Output the (x, y) coordinate of the center of the cell containing the given text.  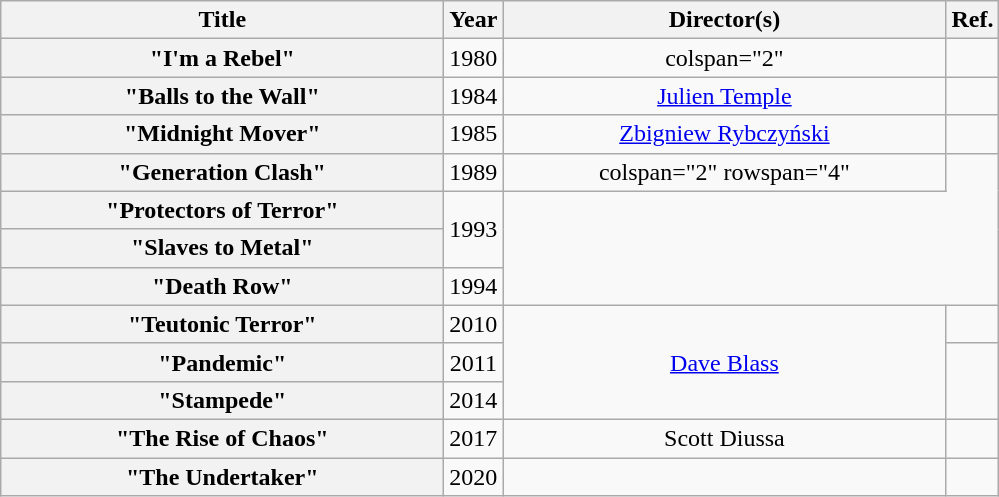
1989 (474, 172)
1984 (474, 96)
2011 (474, 362)
"Generation Clash" (222, 172)
Year (474, 20)
"Teutonic Terror" (222, 324)
"The Undertaker" (222, 477)
colspan="2" rowspan="4" (724, 172)
"I'm a Rebel" (222, 58)
Dave Blass (724, 362)
"Protectors of Terror" (222, 210)
2014 (474, 400)
1980 (474, 58)
Julien Temple (724, 96)
"Pandemic" (222, 362)
colspan="2" (724, 58)
2020 (474, 477)
"Slaves to Metal" (222, 248)
"Death Row" (222, 286)
"The Rise of Chaos" (222, 438)
Director(s) (724, 20)
Title (222, 20)
"Midnight Mover" (222, 134)
"Stampede" (222, 400)
2010 (474, 324)
2017 (474, 438)
Zbigniew Rybczyński (724, 134)
Ref. (972, 20)
"Balls to the Wall" (222, 96)
Scott Diussa (724, 438)
1994 (474, 286)
1985 (474, 134)
1993 (474, 229)
